Search for the cell housing the specified text and yield its [X, Y] center coordinate. 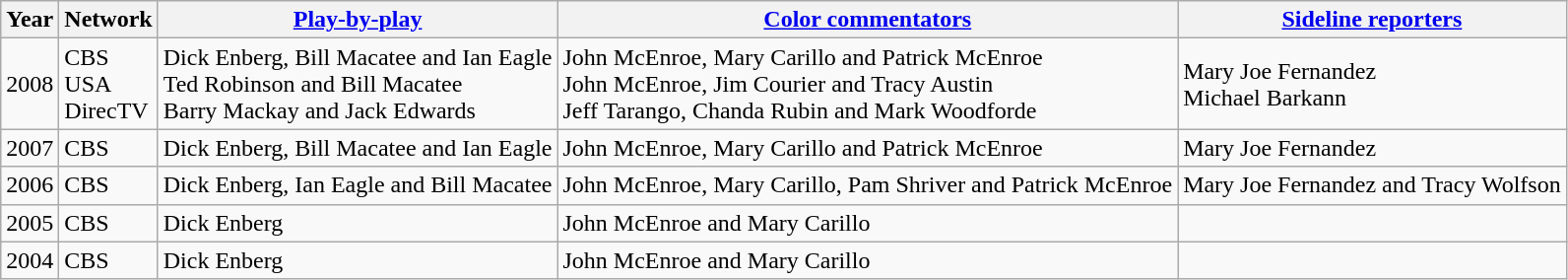
Mary Joe FernandezMichael Barkann [1373, 84]
Color commentators [868, 20]
Play-by-play [358, 20]
2008 [30, 84]
2007 [30, 148]
John McEnroe, Mary Carillo and Patrick McEnroeJohn McEnroe, Jim Courier and Tracy AustinJeff Tarango, Chanda Rubin and Mark Woodforde [868, 84]
2005 [30, 223]
Dick Enberg, Bill Macatee and Ian EagleTed Robinson and Bill MacateeBarry Mackay and Jack Edwards [358, 84]
Dick Enberg, Ian Eagle and Bill Macatee [358, 185]
John McEnroe, Mary Carillo, Pam Shriver and Patrick McEnroe [868, 185]
Dick Enberg, Bill Macatee and Ian Eagle [358, 148]
Year [30, 20]
Network [108, 20]
2004 [30, 260]
Mary Joe Fernandez and Tracy Wolfson [1373, 185]
Sideline reporters [1373, 20]
John McEnroe, Mary Carillo and Patrick McEnroe [868, 148]
2006 [30, 185]
Mary Joe Fernandez [1373, 148]
CBSUSADirecTV [108, 84]
